Provide the [x, y] coordinate of the cell's center where the given text is located.  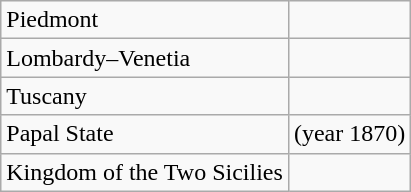
Papal State [145, 134]
(year 1870) [349, 134]
Kingdom of the Two Sicilies [145, 172]
Tuscany [145, 96]
Piedmont [145, 20]
Lombardy–Venetia [145, 58]
